Scan for the cell matching the given text and deliver its (x, y) coordinate at center. 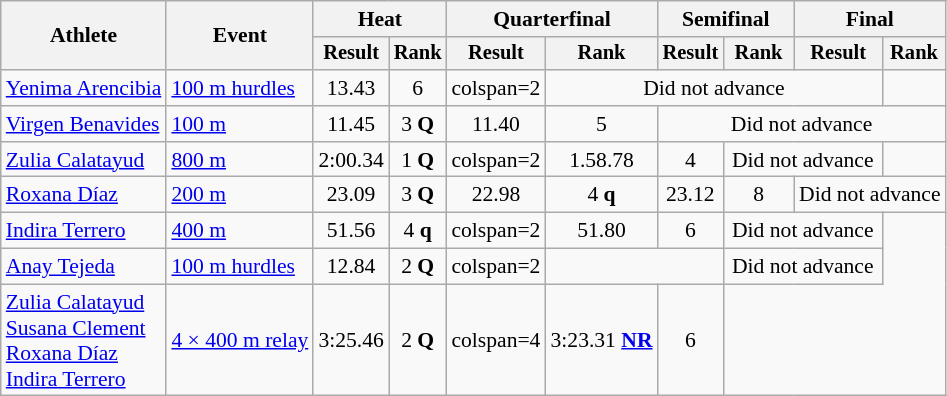
Zulia CalatayudSusana ClementRoxana DíazIndira Terrero (84, 340)
400 m (240, 231)
Yenima Arencibia (84, 88)
Indira Terrero (84, 231)
4 × 400 m relay (240, 340)
51.80 (601, 231)
Zulia Calatayud (84, 160)
200 m (240, 195)
1.58.78 (601, 160)
colspan=4 (496, 340)
100 m (240, 124)
23.12 (691, 195)
5 (601, 124)
51.56 (350, 231)
Quarterfinal (552, 19)
Event (240, 36)
Heat (380, 19)
1 Q (418, 160)
Roxana Díaz (84, 195)
Anay Tejeda (84, 267)
2:00.34 (350, 160)
4 (691, 160)
3:23.31 NR (601, 340)
3:25.46 (350, 340)
Virgen Benavides (84, 124)
11.45 (350, 124)
Athlete (84, 36)
800 m (240, 160)
Final (870, 19)
23.09 (350, 195)
12.84 (350, 267)
13.43 (350, 88)
Semifinal (726, 19)
11.40 (496, 124)
8 (758, 195)
22.98 (496, 195)
